Return [x, y] of the center of cell containing provided text 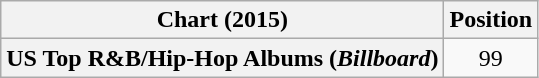
99 [491, 58]
US Top R&B/Hip-Hop Albums (Billboard) [222, 58]
Position [491, 20]
Chart (2015) [222, 20]
